Detect which cell encompasses the target text, then output its (x, y) center coordinate. 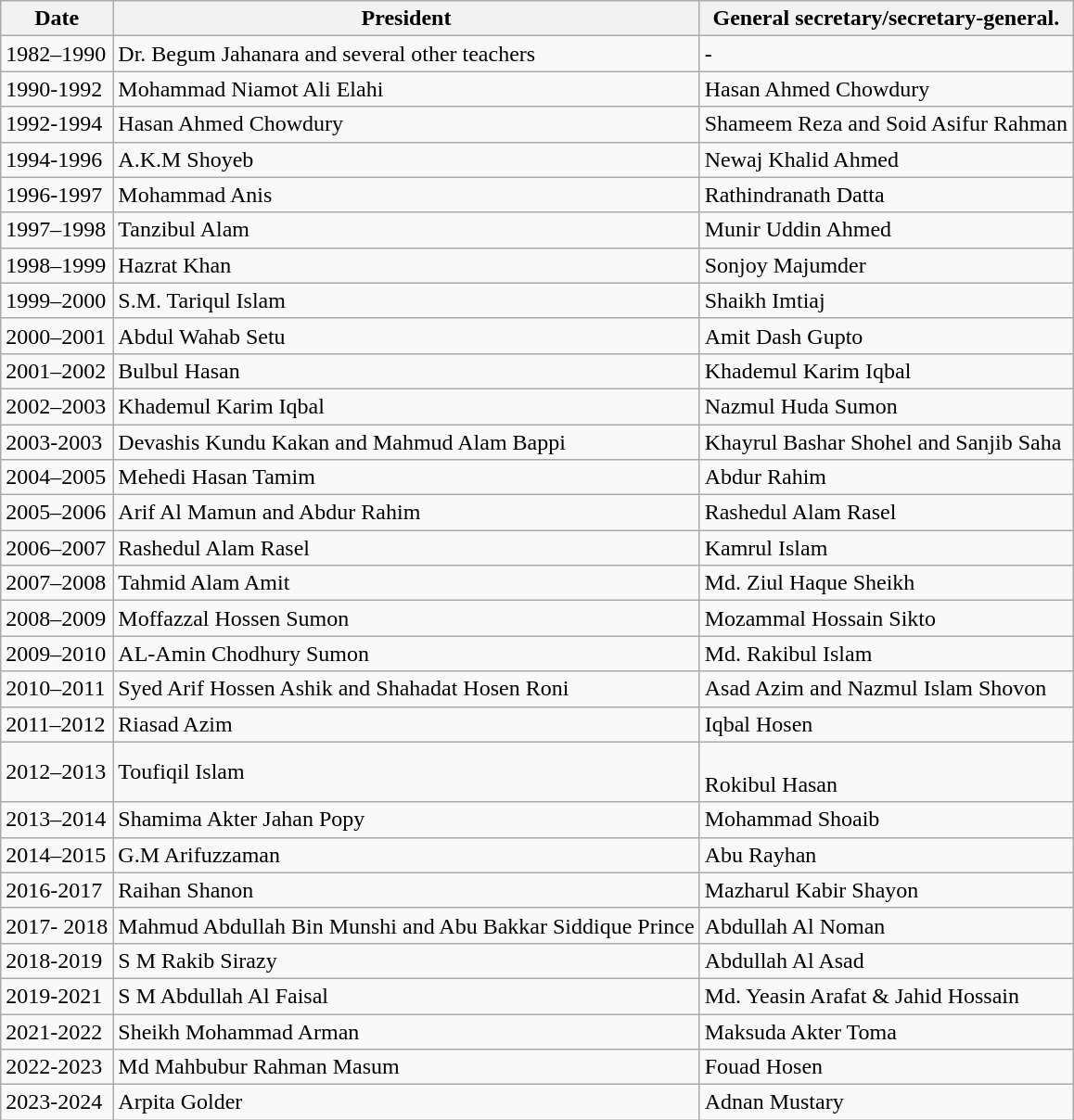
2014–2015 (58, 855)
1996-1997 (58, 195)
Rokibul Hasan (886, 771)
President (406, 19)
2012–2013 (58, 771)
2004–2005 (58, 477)
1994-1996 (58, 159)
Arif Al Mamun and Abdur Rahim (406, 513)
Rathindranath Datta (886, 195)
Adnan Mustary (886, 1102)
Mohammad Shoaib (886, 820)
2010–2011 (58, 689)
1990-1992 (58, 89)
Sonjoy Majumder (886, 265)
AL-Amin Chodhury Sumon (406, 654)
2022-2023 (58, 1067)
Abdullah Al Noman (886, 925)
A.K.M Shoyeb (406, 159)
Maksuda Akter Toma (886, 1032)
2001–2002 (58, 371)
Shameem Reza and Soid Asifur Rahman (886, 124)
2019-2021 (58, 996)
Mozammal Hossain Sikto (886, 618)
1999–2000 (58, 300)
1998–1999 (58, 265)
Mahmud Abdullah Bin Munshi and Abu Bakkar Siddique Prince (406, 925)
Sheikh Mohammad Arman (406, 1032)
2009–2010 (58, 654)
Nazmul Huda Sumon (886, 406)
Munir Uddin Ahmed (886, 230)
Tahmid Alam Amit (406, 583)
Arpita Golder (406, 1102)
Amit Dash Gupto (886, 336)
Newaj Khalid Ahmed (886, 159)
Md Mahbubur Rahman Masum (406, 1067)
Devashis Kundu Kakan and Mahmud Alam Bappi (406, 442)
2021-2022 (58, 1032)
Asad Azim and Nazmul Islam Shovon (886, 689)
2000–2001 (58, 336)
2007–2008 (58, 583)
Date (58, 19)
Abdul Wahab Setu (406, 336)
Mazharul Kabir Shayon (886, 890)
Raihan Shanon (406, 890)
Moffazzal Hossen Sumon (406, 618)
2011–2012 (58, 724)
1997–1998 (58, 230)
Toufiqil Islam (406, 771)
2005–2006 (58, 513)
2023-2024 (58, 1102)
1992-1994 (58, 124)
Fouad Hosen (886, 1067)
Iqbal Hosen (886, 724)
2002–2003 (58, 406)
2013–2014 (58, 820)
Shamima Akter Jahan Popy (406, 820)
General secretary/secretary-general. (886, 19)
2008–2009 (58, 618)
1982–1990 (58, 54)
Abdullah Al Asad (886, 961)
Mehedi Hasan Tamim (406, 477)
Riasad Azim (406, 724)
S.M. Tariqul Islam (406, 300)
2017- 2018 (58, 925)
Tanzibul Alam (406, 230)
G.M Arifuzzaman (406, 855)
Md. Yeasin Arafat & Jahid Hossain (886, 996)
Md. Rakibul Islam (886, 654)
Hazrat Khan (406, 265)
S M Rakib Sirazy (406, 961)
Abu Rayhan (886, 855)
2018-2019 (58, 961)
Dr. Begum Jahanara and several other teachers (406, 54)
S M Abdullah Al Faisal (406, 996)
Mohammad Niamot Ali Elahi (406, 89)
Kamrul Islam (886, 548)
Syed Arif Hossen Ashik and Shahadat Hosen Roni (406, 689)
Bulbul Hasan (406, 371)
Abdur Rahim (886, 477)
2006–2007 (58, 548)
2003-2003 (58, 442)
Khayrul Bashar Shohel and Sanjib Saha (886, 442)
2016-2017 (58, 890)
- (886, 54)
Md. Ziul Haque Sheikh (886, 583)
Shaikh Imtiaj (886, 300)
Mohammad Anis (406, 195)
